Scan for the cell matching the given text and deliver its [x, y] coordinate at center. 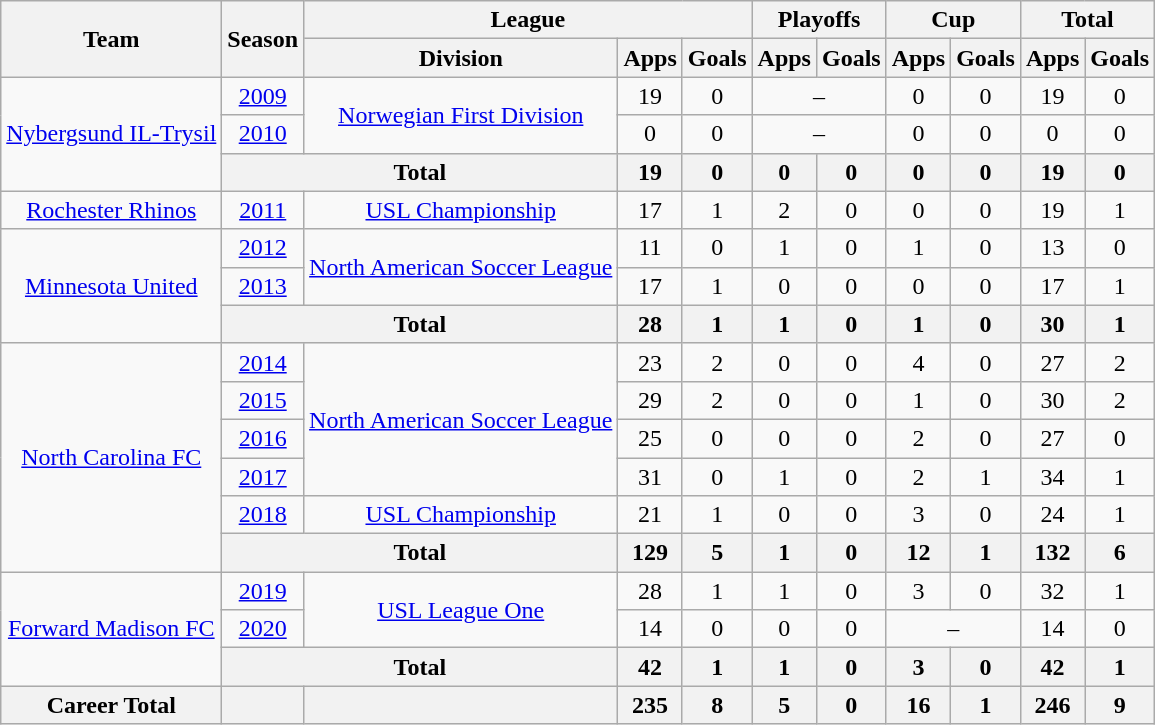
2020 [263, 629]
2012 [263, 248]
North Carolina FC [112, 457]
League [528, 20]
21 [650, 515]
246 [1052, 705]
34 [1052, 477]
Forward Madison FC [112, 629]
4 [918, 362]
2017 [263, 477]
31 [650, 477]
12 [918, 553]
Rochester Rhinos [112, 210]
32 [1052, 591]
Team [112, 39]
USL League One [461, 610]
Nybergsund IL-Trysil [112, 134]
9 [1120, 705]
13 [1052, 248]
235 [650, 705]
129 [650, 553]
Career Total [112, 705]
25 [650, 438]
2019 [263, 591]
29 [650, 400]
23 [650, 362]
Cup [953, 20]
2016 [263, 438]
8 [717, 705]
Norwegian First Division [461, 115]
2009 [263, 96]
2011 [263, 210]
132 [1052, 553]
Playoffs [819, 20]
Division [461, 58]
Season [263, 39]
24 [1052, 515]
2018 [263, 515]
2013 [263, 286]
6 [1120, 553]
Minnesota United [112, 286]
2014 [263, 362]
11 [650, 248]
2010 [263, 134]
2015 [263, 400]
16 [918, 705]
